Return [X, Y] of the center of cell containing provided text 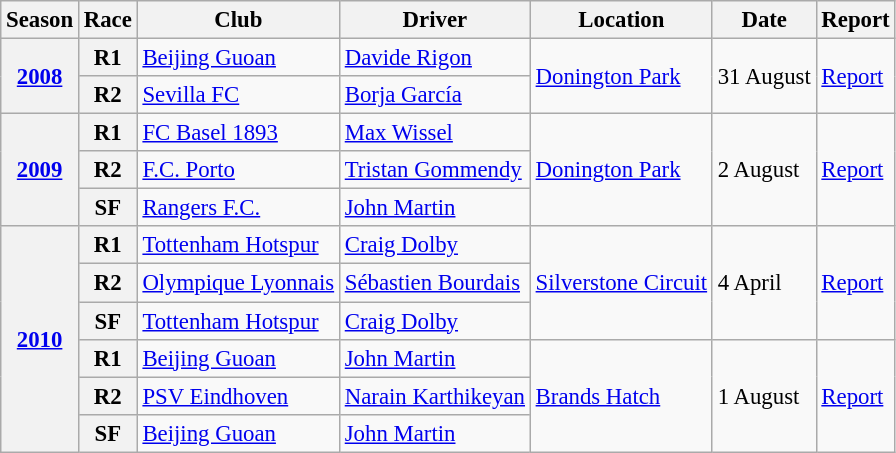
Narain Karthikeyan [434, 396]
Sébastien Bourdais [434, 283]
2008 [40, 76]
Location [621, 20]
2009 [40, 170]
Date [764, 20]
Sevilla FC [238, 95]
Brands Hatch [621, 396]
PSV Eindhoven [238, 396]
Davide Rigon [434, 58]
Silverstone Circuit [621, 282]
Club [238, 20]
Borja García [434, 95]
4 April [764, 282]
F.C. Porto [238, 170]
Tristan Gommendy [434, 170]
Driver [434, 20]
31 August [764, 76]
Olympique Lyonnais [238, 283]
Race [108, 20]
Rangers F.C. [238, 208]
Season [40, 20]
1 August [764, 396]
2 August [764, 170]
Max Wissel [434, 133]
FC Basel 1893 [238, 133]
2010 [40, 339]
